For the text-containing cell, return its midpoint in [x, y] coordinate format. 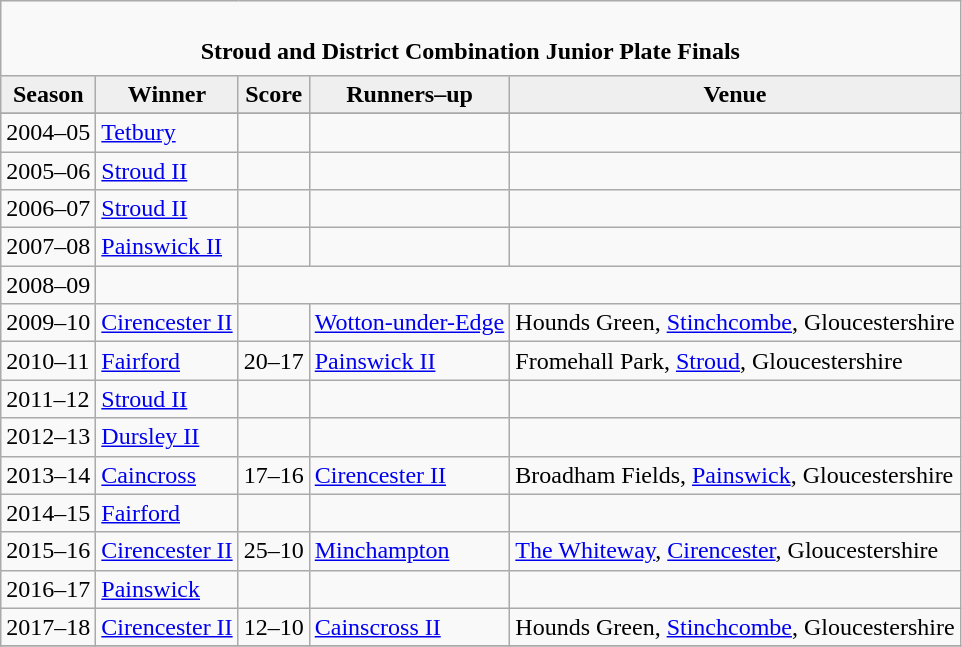
Runners–up [410, 94]
Wotton-under-Edge [410, 323]
2013–14 [48, 475]
Minchampton [410, 551]
Painswick [167, 589]
Fromehall Park, Stroud, Gloucestershire [735, 361]
2011–12 [48, 399]
Score [274, 94]
Tetbury [167, 132]
2005–06 [48, 171]
2010–11 [48, 361]
2006–07 [48, 209]
Dursley II [167, 437]
2008–09 [48, 285]
2009–10 [48, 323]
25–10 [274, 551]
12–10 [274, 627]
Broadham Fields, Painswick, Gloucestershire [735, 475]
2016–17 [48, 589]
2004–05 [48, 132]
Caincross [167, 475]
2007–08 [48, 247]
2014–15 [48, 513]
17–16 [274, 475]
Winner [167, 94]
2015–16 [48, 551]
Cainscross II [410, 627]
Venue [735, 94]
The Whiteway, Cirencester, Gloucestershire [735, 551]
Season [48, 94]
2012–13 [48, 437]
20–17 [274, 361]
2017–18 [48, 627]
